Locate the cell with the specified text and output its [X, Y] center coordinate. 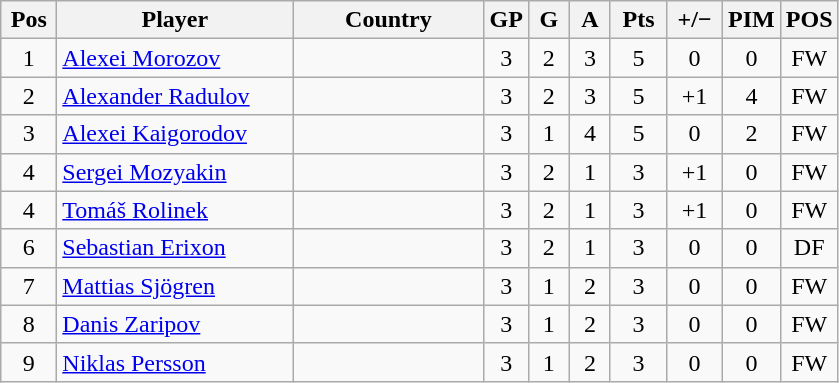
Alexander Radulov [175, 96]
Pts [638, 20]
8 [29, 324]
6 [29, 248]
Sebastian Erixon [175, 248]
Tomáš Rolinek [175, 210]
Mattias Sjögren [175, 286]
DF [809, 248]
Sergei Mozyakin [175, 172]
7 [29, 286]
Country [388, 20]
Alexei Morozov [175, 58]
GP [506, 20]
9 [29, 362]
+/− [695, 20]
Player [175, 20]
Danis Zaripov [175, 324]
PIM [752, 20]
Pos [29, 20]
Niklas Persson [175, 362]
Alexei Kaigorodov [175, 134]
POS [809, 20]
A [590, 20]
G [548, 20]
